Find where the given text appears and provide that cell's center as (x, y) coordinate. 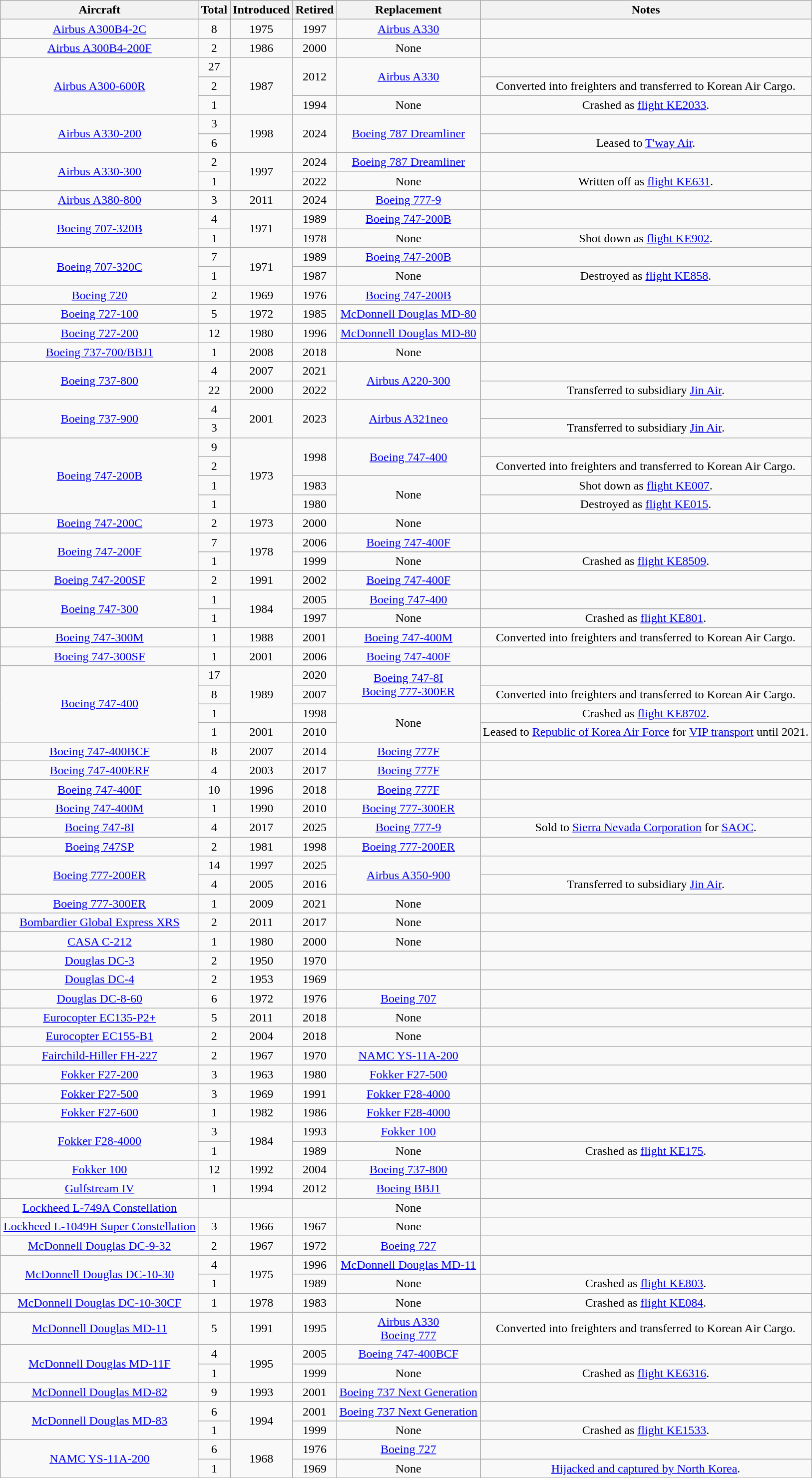
Airbus A220-300 (408, 381)
Airbus A321neo (408, 419)
Boeing 747SP (99, 847)
1985 (315, 314)
Crashed as flight KE084. (646, 1303)
1953 (262, 980)
2016 (315, 885)
Sold to Sierra Nevada Corporation for SAOC. (646, 827)
2020 (315, 675)
Destroyed as flight KE015. (646, 504)
Boeing 747-300 (99, 609)
10 (214, 789)
Airbus A300-600R (99, 86)
Gulfstream IV (99, 1189)
Boeing BBJ1 (408, 1189)
Airbus A350-900 (408, 875)
Crashed as flight KE2033. (646, 105)
Douglas DC-3 (99, 961)
Leased to T'way Air. (646, 143)
Airbus A300B4-200F (99, 48)
Leased to Republic of Korea Air Force for VIP transport until 2021. (646, 732)
Crashed as flight KE1533. (646, 1430)
Crashed as flight KE801. (646, 618)
Total (214, 10)
Aircraft (99, 10)
Lockheed L-749A Constellation (99, 1208)
1992 (262, 1170)
2009 (262, 904)
1968 (262, 1459)
Boeing 747-200C (99, 523)
Airbus A330-300 (99, 171)
Hijacked and captured by North Korea. (646, 1468)
Eurocopter EC135-P2+ (99, 1017)
Fokker F27-600 (99, 1112)
Crashed as flight KE8702. (646, 713)
2014 (315, 751)
Boeing 747-400ERF (99, 770)
Boeing 747-300SF (99, 656)
Written off as flight KE631. (646, 181)
Shot down as flight KE902. (646, 238)
Boeing 737-900 (99, 419)
1988 (262, 637)
Replacement (408, 10)
Eurocopter EC155-B1 (99, 1036)
Crashed as flight KE175. (646, 1150)
Airbus A330-200 (99, 133)
2023 (315, 419)
Lockheed L-1049H Super Constellation (99, 1227)
Introduced (262, 10)
Boeing 737-700/BBJ1 (99, 352)
2008 (262, 352)
Shot down as flight KE007. (646, 485)
1990 (262, 808)
2002 (315, 580)
Fokker F27-200 (99, 1074)
Crashed as flight KE803. (646, 1284)
Boeing 747-8I (99, 827)
1982 (262, 1112)
McDonnell Douglas DC-10-30CF (99, 1303)
Fairchild-Hiller FH-227 (99, 1055)
1963 (262, 1074)
Boeing 727-200 (99, 333)
Boeing 707-320C (99, 267)
Destroyed as flight KE858. (646, 276)
Airbus A300B4-2C (99, 29)
Airbus A380-800 (99, 200)
Retired (315, 10)
McDonnell Douglas DC-10-30 (99, 1274)
27 (214, 67)
1950 (262, 961)
1966 (262, 1227)
Notes (646, 10)
Crashed as flight KE8509. (646, 561)
Airbus A330Boeing 777 (408, 1329)
22 (214, 390)
14 (214, 866)
Boeing 747-200F (99, 551)
Bombardier Global Express XRS (99, 923)
Boeing 727-100 (99, 314)
Douglas DC-4 (99, 980)
Crashed as flight KE6316. (646, 1373)
McDonnell Douglas MD-83 (99, 1421)
Boeing 707 (408, 998)
1981 (262, 847)
McDonnell Douglas DC-9-32 (99, 1246)
Douglas DC-8-60 (99, 998)
Boeing 720 (99, 295)
McDonnell Douglas MD-11F (99, 1364)
McDonnell Douglas MD-82 (99, 1392)
CASA C-212 (99, 942)
Boeing 747-300M (99, 637)
Boeing 747-8IBoeing 777-300ER (408, 685)
Boeing 747-200SF (99, 580)
17 (214, 675)
Boeing 707-320B (99, 228)
2003 (262, 770)
